Determine the [x, y] coordinate at the center of the cell enclosing the given text.  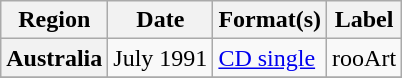
rooArt [364, 58]
Format(s) [270, 20]
Label [364, 20]
Australia [54, 58]
CD single [270, 58]
July 1991 [160, 58]
Region [54, 20]
Date [160, 20]
